Determine the [x, y] coordinate at the center of the cell enclosing the given text.  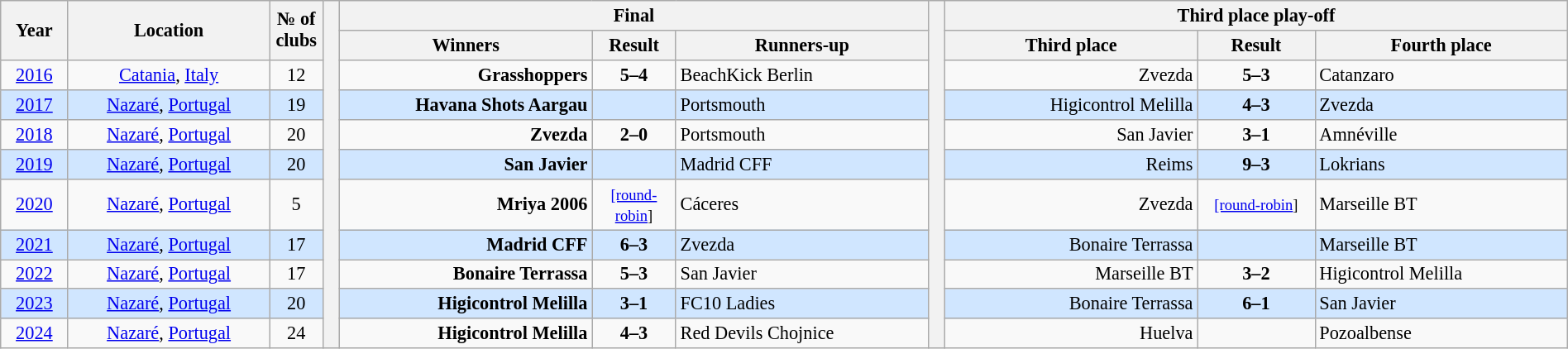
Grasshoppers [466, 74]
2024 [35, 333]
2019 [35, 164]
2–0 [634, 134]
9–3 [1256, 164]
2023 [35, 304]
5 [296, 203]
Fourth place [1441, 45]
Third place [1072, 45]
FC10 Ladies [802, 304]
24 [296, 333]
2016 [35, 74]
12 [296, 74]
2022 [35, 274]
19 [296, 104]
Huelva [1072, 333]
Lokrians [1441, 164]
6–1 [1256, 304]
Reims [1072, 164]
2021 [35, 244]
2020 [35, 203]
Catanzaro [1441, 74]
BeachKick Berlin [802, 74]
Mriya 2006 [466, 203]
Year [35, 31]
Winners [466, 45]
2017 [35, 104]
Pozoalbense [1441, 333]
5–4 [634, 74]
Cáceres [802, 203]
Havana Shots Aargau [466, 104]
Runners-up [802, 45]
2018 [35, 134]
Third place play-off [1257, 16]
6–3 [634, 244]
№ of clubs [296, 31]
Catania, Italy [169, 74]
Location [169, 31]
Amnéville [1441, 134]
Final [634, 16]
3–2 [1256, 274]
Red Devils Chojnice [802, 333]
